Identify which cell holds the provided text, then report its [X, Y] central coordinate. 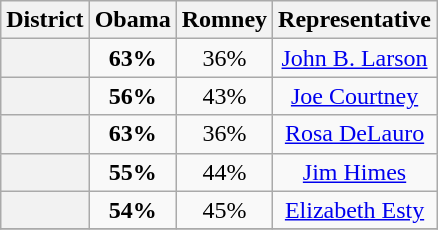
54% [132, 210]
56% [132, 96]
John B. Larson [355, 58]
Jim Himes [355, 172]
District [45, 20]
45% [224, 210]
43% [224, 96]
Rosa DeLauro [355, 134]
Elizabeth Esty [355, 210]
Romney [224, 20]
44% [224, 172]
Joe Courtney [355, 96]
55% [132, 172]
Obama [132, 20]
Representative [355, 20]
